Pinpoint the cell where the given text exists, returning its (x, y) midpoint coordinate. 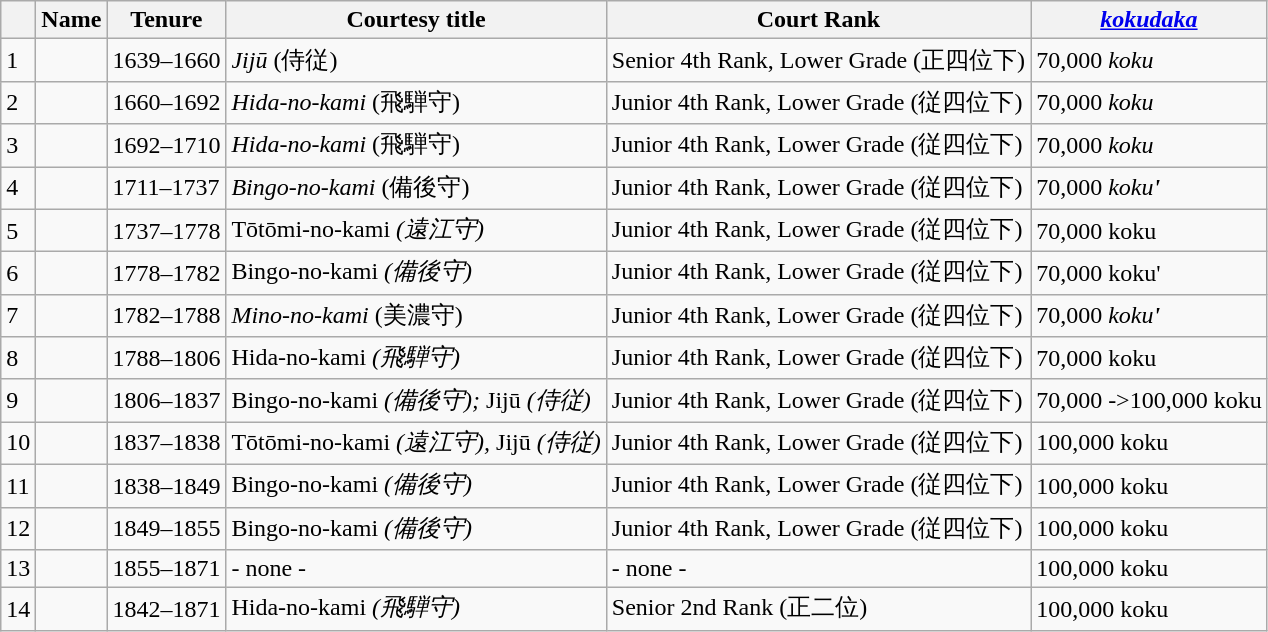
11 (18, 486)
4 (18, 188)
1660–1692 (166, 102)
kokudaka (1150, 20)
3 (18, 146)
1692–1710 (166, 146)
1711–1737 (166, 188)
8 (18, 358)
12 (18, 528)
Tenure (166, 20)
1778–1782 (166, 274)
70,000 ->100,000 koku (1150, 400)
1842–1871 (166, 610)
Jijū (侍従) (416, 60)
13 (18, 569)
Bingo-no-kami (備後守); Jijū (侍従) (416, 400)
6 (18, 274)
1639–1660 (166, 60)
Tōtōmi-no-kami (遠江守) (416, 230)
Court Rank (818, 20)
14 (18, 610)
1838–1849 (166, 486)
1855–1871 (166, 569)
1837–1838 (166, 444)
1737–1778 (166, 230)
1782–1788 (166, 316)
Courtesy title (416, 20)
Name (72, 20)
9 (18, 400)
Senior 2nd Rank (正二位) (818, 610)
1788–1806 (166, 358)
Tōtōmi-no-kami (遠江守), Jijū (侍従) (416, 444)
1806–1837 (166, 400)
1849–1855 (166, 528)
7 (18, 316)
Senior 4th Rank, Lower Grade (正四位下) (818, 60)
5 (18, 230)
Mino-no-kami (美濃守) (416, 316)
10 (18, 444)
1 (18, 60)
2 (18, 102)
